Capture the cell that displays the provided text and extract its (x, y) central coordinate. 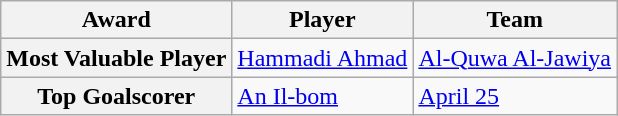
Hammadi Ahmad (322, 58)
Top Goalscorer (116, 96)
Most Valuable Player (116, 58)
Team (515, 20)
An Il-bom (322, 96)
Al-Quwa Al-Jawiya (515, 58)
Award (116, 20)
April 25 (515, 96)
Player (322, 20)
